Return (X, Y) of the center of cell containing provided text 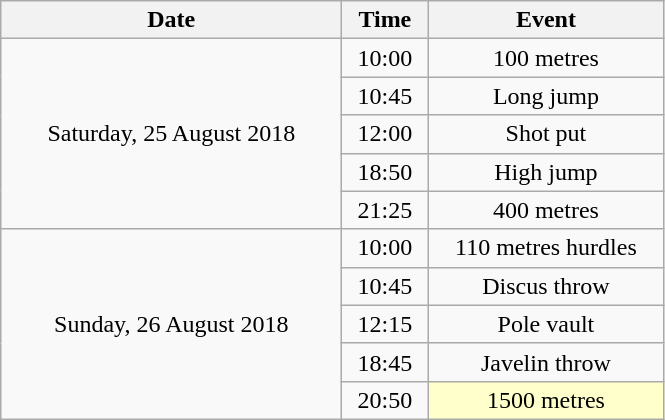
Javelin throw (546, 362)
20:50 (385, 400)
21:25 (385, 210)
High jump (546, 172)
Event (546, 20)
400 metres (546, 210)
110 metres hurdles (546, 248)
100 metres (546, 58)
Time (385, 20)
Date (172, 20)
1500 metres (546, 400)
12:00 (385, 134)
18:45 (385, 362)
Discus throw (546, 286)
18:50 (385, 172)
12:15 (385, 324)
Sunday, 26 August 2018 (172, 324)
Shot put (546, 134)
Pole vault (546, 324)
Saturday, 25 August 2018 (172, 134)
Long jump (546, 96)
